Provide the [X, Y] coordinate of the cell's center where the given text is located.  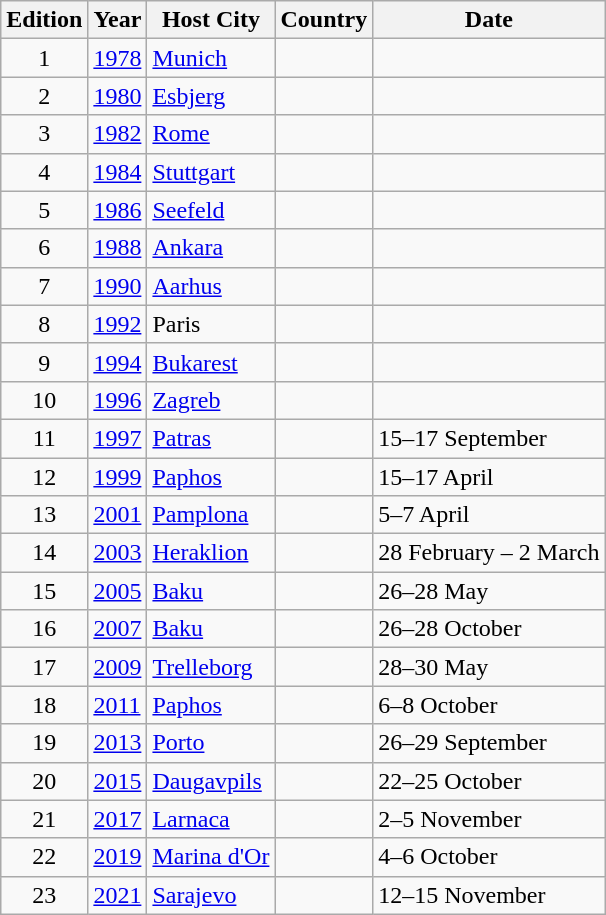
28 February – 2 March [489, 553]
2017 [118, 819]
13 [44, 515]
2007 [118, 629]
26–29 September [489, 743]
Edition [44, 20]
2005 [118, 591]
1978 [118, 58]
8 [44, 324]
Patras [211, 438]
Heraklion [211, 553]
22–25 October [489, 781]
Larnaca [211, 819]
2019 [118, 857]
2013 [118, 743]
12–15 November [489, 895]
Rome [211, 134]
2009 [118, 667]
11 [44, 438]
7 [44, 286]
19 [44, 743]
Porto [211, 743]
23 [44, 895]
2001 [118, 515]
Paris [211, 324]
Esbjerg [211, 96]
Country [324, 20]
1990 [118, 286]
Munich [211, 58]
2011 [118, 705]
1992 [118, 324]
1982 [118, 134]
16 [44, 629]
Bukarest [211, 362]
3 [44, 134]
Year [118, 20]
1980 [118, 96]
Ankara [211, 248]
9 [44, 362]
Zagreb [211, 400]
21 [44, 819]
20 [44, 781]
10 [44, 400]
15 [44, 591]
1994 [118, 362]
Aarhus [211, 286]
1996 [118, 400]
1997 [118, 438]
Pamplona [211, 515]
4 [44, 172]
2015 [118, 781]
5 [44, 210]
6–8 October [489, 705]
2021 [118, 895]
18 [44, 705]
1984 [118, 172]
Stuttgart [211, 172]
12 [44, 477]
1988 [118, 248]
Host City [211, 20]
1999 [118, 477]
14 [44, 553]
2–5 November [489, 819]
Marina d'Or [211, 857]
Date [489, 20]
1986 [118, 210]
Sarajevo [211, 895]
15–17 April [489, 477]
5–7 April [489, 515]
1 [44, 58]
26–28 October [489, 629]
2 [44, 96]
17 [44, 667]
28–30 May [489, 667]
4–6 October [489, 857]
22 [44, 857]
26–28 May [489, 591]
15–17 September [489, 438]
Trelleborg [211, 667]
6 [44, 248]
Daugavpils [211, 781]
2003 [118, 553]
Seefeld [211, 210]
